Find where the given text appears and provide that cell's center as [x, y] coordinate. 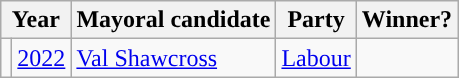
Mayoral candidate [174, 20]
Year [36, 20]
Val Shawcross [174, 58]
Labour [316, 58]
Winner? [406, 20]
Party [316, 20]
2022 [42, 58]
